Pinpoint the cell where the given text exists, returning its [x, y] midpoint coordinate. 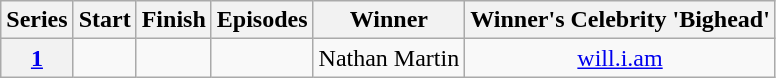
Finish [174, 20]
Series [37, 20]
Winner [389, 20]
Nathan Martin [389, 58]
Winner's Celebrity 'Bighead' [620, 20]
will.i.am [620, 58]
1 [37, 58]
Start [104, 20]
Episodes [262, 20]
